Find where the given text appears and provide that cell's center as (x, y) coordinate. 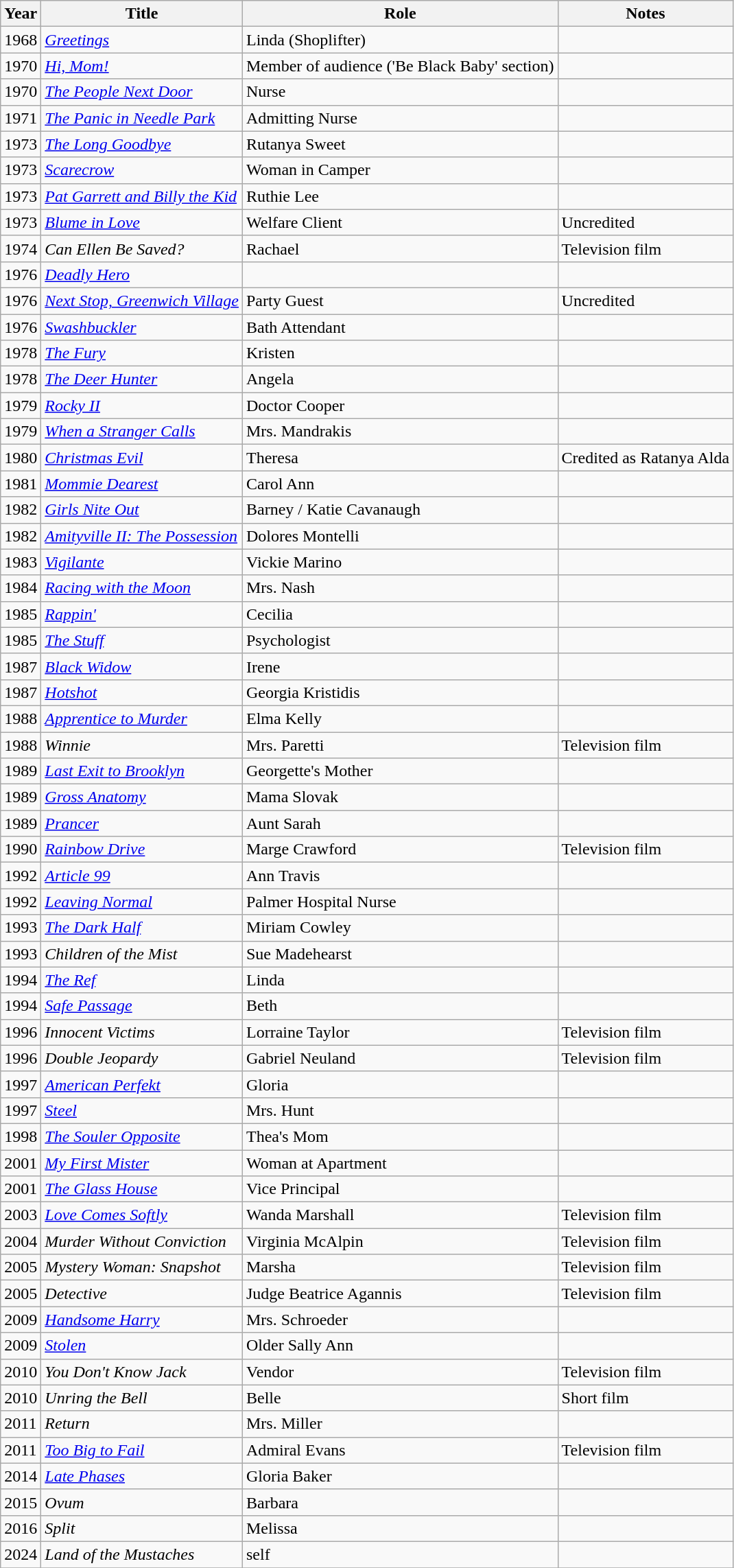
You Don't Know Jack (142, 1372)
The Fury (142, 353)
When a Stranger Calls (142, 432)
1974 (21, 248)
Handsome Harry (142, 1320)
Hi, Mom! (142, 66)
Swashbuckler (142, 327)
The Deer Hunter (142, 379)
Credited as Ratanya Alda (646, 458)
Vice Principal (400, 1189)
Admiral Evans (400, 1450)
Georgette's Mother (400, 771)
Kristen (400, 353)
Winnie (142, 745)
Mama Slovak (400, 797)
Beth (400, 1006)
Love Comes Softly (142, 1215)
Mrs. Mandrakis (400, 432)
Aunt Sarah (400, 823)
Nurse (400, 92)
2016 (21, 1528)
Party Guest (400, 301)
Title (142, 14)
Mrs. Paretti (400, 745)
Marge Crawford (400, 850)
Detective (142, 1294)
Leaving Normal (142, 902)
Theresa (400, 458)
Belle (400, 1398)
The Souler Opposite (142, 1136)
Gabriel Neuland (400, 1058)
Next Stop, Greenwich Village (142, 301)
2003 (21, 1215)
Woman in Camper (400, 170)
Lorraine Taylor (400, 1032)
Greetings (142, 40)
Angela (400, 379)
Split (142, 1528)
Gross Anatomy (142, 797)
Stolen (142, 1346)
Woman at Apartment (400, 1163)
Rachael (400, 248)
Safe Passage (142, 1006)
Dolores Montelli (400, 536)
Mystery Woman: Snapshot (142, 1267)
Palmer Hospital Nurse (400, 902)
Year (21, 14)
The People Next Door (142, 92)
Scarecrow (142, 170)
Mommie Dearest (142, 484)
Psychologist (400, 640)
Too Big to Fail (142, 1450)
Innocent Victims (142, 1032)
Rutanya Sweet (400, 144)
self (400, 1554)
Rocky II (142, 406)
Mrs. Miller (400, 1424)
Vendor (400, 1372)
Black Widow (142, 666)
Sue Madehearst (400, 954)
Last Exit to Brooklyn (142, 771)
Can Ellen Be Saved? (142, 248)
Miriam Cowley (400, 928)
Christmas Evil (142, 458)
Racing with the Moon (142, 588)
Member of audience ('Be Black Baby' section) (400, 66)
1990 (21, 850)
Amityville II: The Possession (142, 536)
Barbara (400, 1502)
Children of the Mist (142, 954)
1998 (21, 1136)
American Perfekt (142, 1084)
2015 (21, 1502)
Unring the Bell (142, 1398)
Ovum (142, 1502)
Murder Without Conviction (142, 1241)
1984 (21, 588)
Rappin' (142, 614)
1971 (21, 118)
Admitting Nurse (400, 118)
Virginia McAlpin (400, 1241)
Gloria Baker (400, 1476)
Ann Travis (400, 876)
Rainbow Drive (142, 850)
2004 (21, 1241)
Vigilante (142, 562)
Older Sally Ann (400, 1346)
Notes (646, 14)
The Long Goodbye (142, 144)
Ruthie Lee (400, 196)
Doctor Cooper (400, 406)
Carol Ann (400, 484)
Cecilia (400, 614)
Georgia Kristidis (400, 692)
The Panic in Needle Park (142, 118)
Bath Attendant (400, 327)
Elma Kelly (400, 718)
Mrs. Hunt (400, 1110)
The Dark Half (142, 928)
Return (142, 1424)
1983 (21, 562)
The Stuff (142, 640)
Land of the Mustaches (142, 1554)
Thea's Mom (400, 1136)
Barney / Katie Cavanaugh (400, 510)
2014 (21, 1476)
Apprentice to Murder (142, 718)
Melissa (400, 1528)
Mrs. Nash (400, 588)
Short film (646, 1398)
Mrs. Schroeder (400, 1320)
Welfare Client (400, 222)
Vickie Marino (400, 562)
Marsha (400, 1267)
The Glass House (142, 1189)
The Ref (142, 980)
Irene (400, 666)
My First Mister (142, 1163)
Hotshot (142, 692)
1980 (21, 458)
Prancer (142, 823)
Gloria (400, 1084)
Deadly Hero (142, 274)
Girls Nite Out (142, 510)
Linda (Shoplifter) (400, 40)
Linda (400, 980)
2024 (21, 1554)
Late Phases (142, 1476)
Article 99 (142, 876)
Double Jeopardy (142, 1058)
Role (400, 14)
Judge Beatrice Agannis (400, 1294)
1981 (21, 484)
Steel (142, 1110)
Pat Garrett and Billy the Kid (142, 196)
Wanda Marshall (400, 1215)
Blume in Love (142, 222)
1968 (21, 40)
